Detect which cell encompasses the target text, then output its (X, Y) center coordinate. 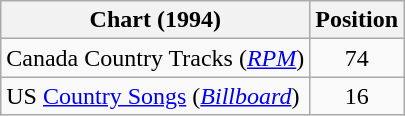
Position (357, 20)
US Country Songs (Billboard) (156, 96)
Chart (1994) (156, 20)
74 (357, 58)
Canada Country Tracks (RPM) (156, 58)
16 (357, 96)
